Locate the cell with the specified text and output its (x, y) center coordinate. 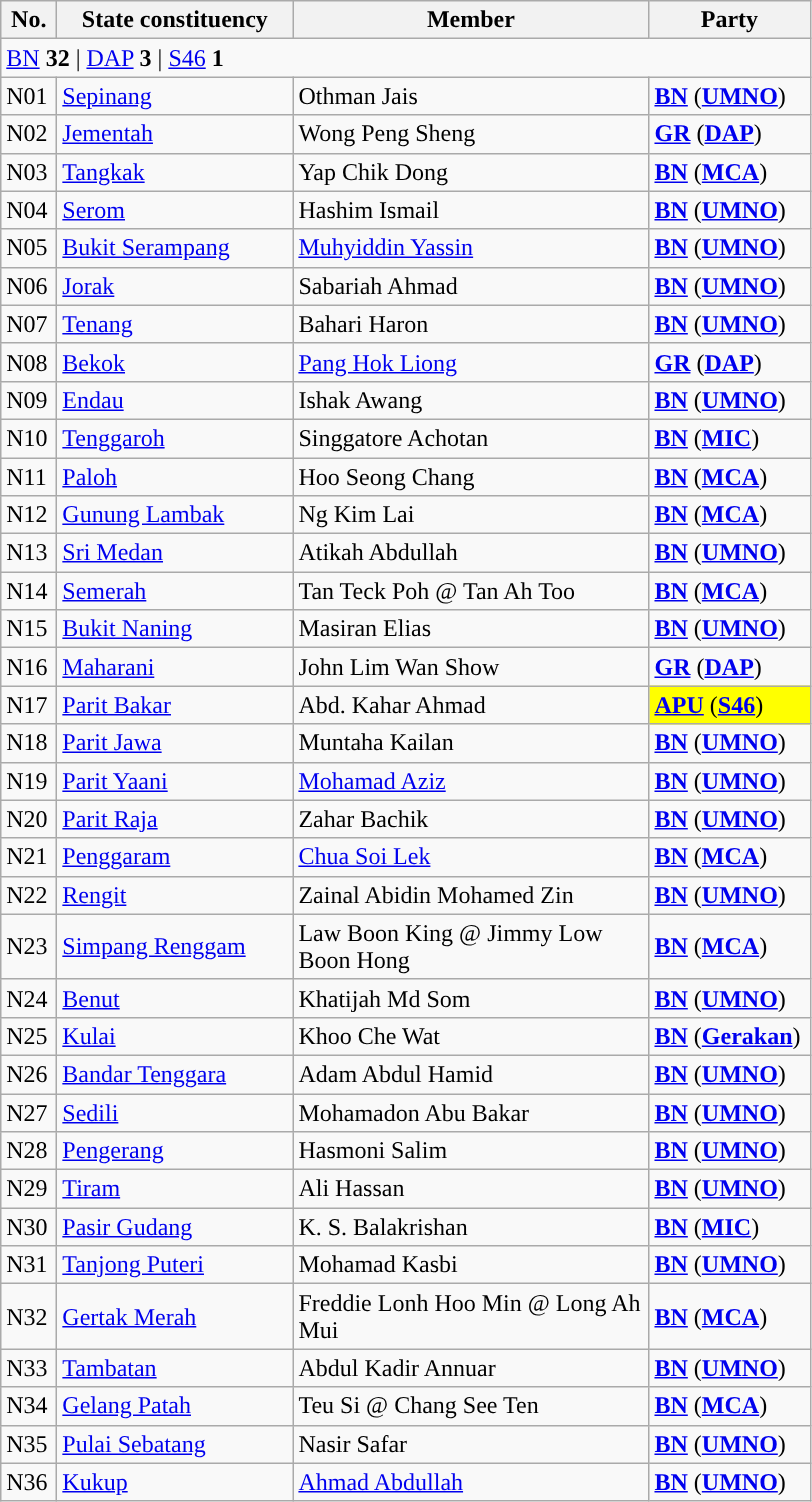
N07 (29, 324)
Chua Soi Lek (471, 857)
Maharani (175, 667)
APU (S46) (730, 705)
N19 (29, 781)
Paloh (175, 477)
Tenggaroh (175, 438)
N18 (29, 743)
N20 (29, 819)
N03 (29, 172)
Mohamad Kasbi (471, 1265)
Parit Yaani (175, 781)
Pulai Sebatang (175, 1444)
Tiram (175, 1189)
Sri Medan (175, 553)
Ahmad Abdullah (471, 1482)
Zahar Bachik (471, 819)
Abdul Kadir Annuar (471, 1368)
Member (471, 20)
Pengerang (175, 1151)
N28 (29, 1151)
K. S. Balakrishan (471, 1227)
Endau (175, 400)
Bandar Tenggara (175, 1074)
N06 (29, 286)
Yap Chik Dong (471, 172)
N11 (29, 477)
N36 (29, 1482)
Bahari Haron (471, 324)
BN (Gerakan) (730, 1036)
BN 32 | DAP 3 | S46 1 (406, 58)
Singgatore Achotan (471, 438)
Jorak (175, 286)
Tambatan (175, 1368)
Mohamad Aziz (471, 781)
N05 (29, 248)
N04 (29, 210)
Gelang Patah (175, 1406)
N09 (29, 400)
N17 (29, 705)
Sedili (175, 1113)
Gertak Merah (175, 1316)
Hasmoni Salim (471, 1151)
Hoo Seong Chang (471, 477)
Khoo Che Wat (471, 1036)
Atikah Abdullah (471, 553)
No. (29, 20)
N01 (29, 96)
Simpang Renggam (175, 946)
Othman Jais (471, 96)
Rengit (175, 895)
Hashim Ismail (471, 210)
Muhyiddin Yassin (471, 248)
Penggaram (175, 857)
N26 (29, 1074)
Jementah (175, 134)
N02 (29, 134)
Pasir Gudang (175, 1227)
N35 (29, 1444)
Ali Hassan (471, 1189)
Benut (175, 998)
N10 (29, 438)
N23 (29, 946)
Nasir Safar (471, 1444)
Parit Jawa (175, 743)
N12 (29, 515)
N15 (29, 629)
N30 (29, 1227)
Gunung Lambak (175, 515)
Ng Kim Lai (471, 515)
Tan Teck Poh @ Tan Ah Too (471, 591)
Bekok (175, 362)
Sepinang (175, 96)
Kukup (175, 1482)
Bukit Serampang (175, 248)
Parit Bakar (175, 705)
Mohamadon Abu Bakar (471, 1113)
Ishak Awang (471, 400)
N21 (29, 857)
Pang Hok Liong (471, 362)
N24 (29, 998)
Muntaha Kailan (471, 743)
N27 (29, 1113)
Law Boon King @ Jimmy Low Boon Hong (471, 946)
Sabariah Ahmad (471, 286)
State constituency (175, 20)
Tangkak (175, 172)
Semerah (175, 591)
Teu Si @ Chang See Ten (471, 1406)
N31 (29, 1265)
Zainal Abidin Mohamed Zin (471, 895)
Tenang (175, 324)
N29 (29, 1189)
N34 (29, 1406)
N14 (29, 591)
N08 (29, 362)
John Lim Wan Show (471, 667)
Party (730, 20)
N22 (29, 895)
N16 (29, 667)
Abd. Kahar Ahmad (471, 705)
Masiran Elias (471, 629)
Wong Peng Sheng (471, 134)
Khatijah Md Som (471, 998)
Parit Raja (175, 819)
N25 (29, 1036)
N13 (29, 553)
Bukit Naning (175, 629)
Tanjong Puteri (175, 1265)
Kulai (175, 1036)
Serom (175, 210)
Freddie Lonh Hoo Min @ Long Ah Mui (471, 1316)
Adam Abdul Hamid (471, 1074)
N32 (29, 1316)
N33 (29, 1368)
